Detect which cell encompasses the target text, then output its (x, y) center coordinate. 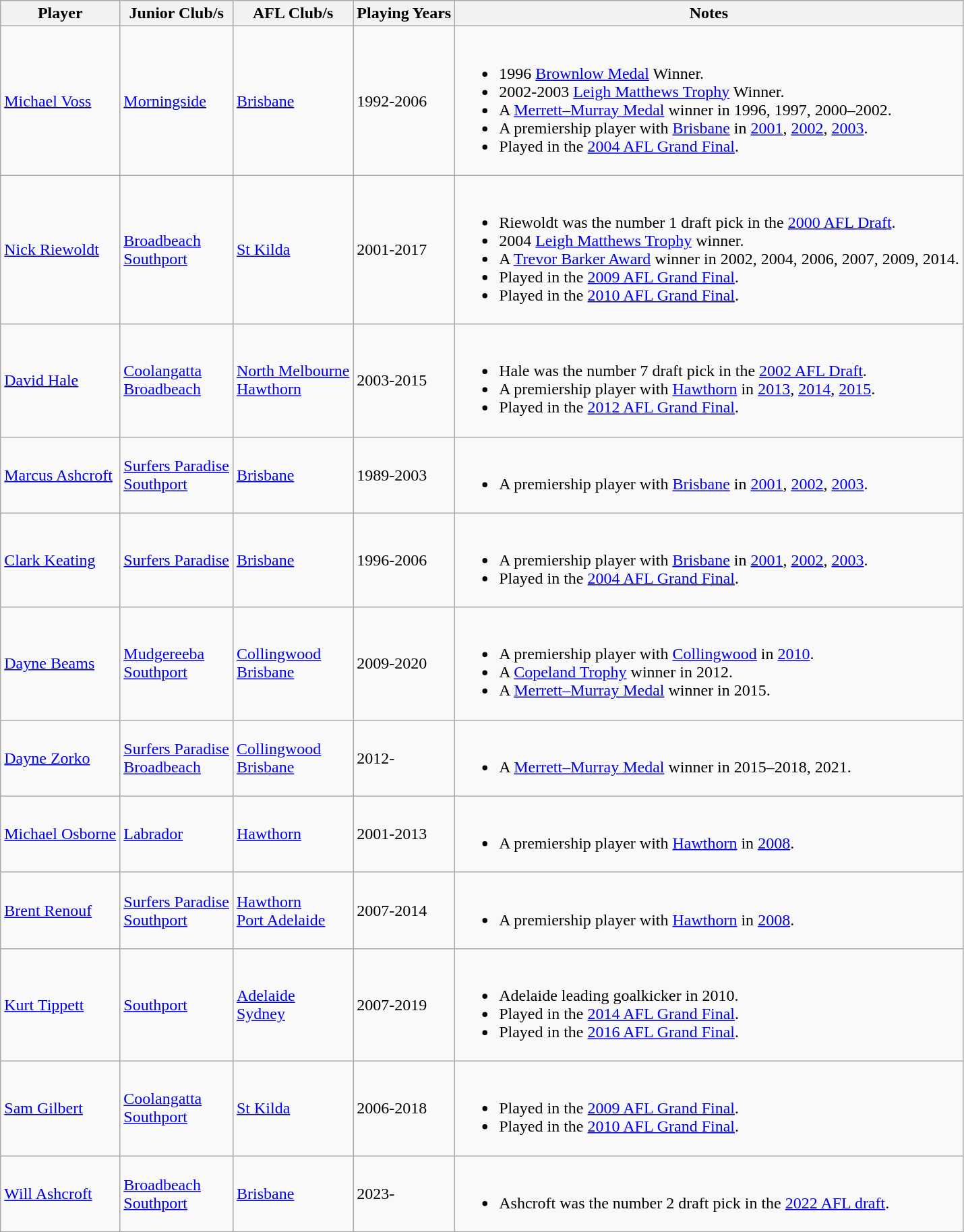
Michael Osborne (61, 834)
CoolangattaBroadbeach (177, 380)
AdelaideSydney (293, 1004)
2006-2018 (404, 1108)
Marcus Ashcroft (61, 474)
2003-2015 (404, 380)
1989-2003 (404, 474)
Labrador (177, 834)
1992-2006 (404, 101)
2009-2020 (404, 663)
Michael Voss (61, 101)
Hale was the number 7 draft pick in the 2002 AFL Draft.A premiership player with Hawthorn in 2013, 2014, 2015.Played in the 2012 AFL Grand Final. (709, 380)
A premiership player with Brisbane in 2001, 2002, 2003. (709, 474)
2001-2013 (404, 834)
Clark Keating (61, 560)
Surfers Paradise (177, 560)
Southport (177, 1004)
2001-2017 (404, 249)
A premiership player with Brisbane in 2001, 2002, 2003.Played in the 2004 AFL Grand Final. (709, 560)
North MelbourneHawthorn (293, 380)
Notes (709, 13)
Morningside (177, 101)
AFL Club/s (293, 13)
Hawthorn (293, 834)
Ashcroft was the number 2 draft pick in the 2022 AFL draft. (709, 1193)
CoolangattaSouthport (177, 1108)
Player (61, 13)
A premiership player with Collingwood in 2010.A Copeland Trophy winner in 2012.A Merrett–Murray Medal winner in 2015. (709, 663)
Played in the 2009 AFL Grand Final.Played in the 2010 AFL Grand Final. (709, 1108)
Kurt Tippett (61, 1004)
Sam Gilbert (61, 1108)
2007-2014 (404, 910)
MudgereebaSouthport (177, 663)
Playing Years (404, 13)
HawthornPort Adelaide (293, 910)
1996-2006 (404, 560)
Nick Riewoldt (61, 249)
Junior Club/s (177, 13)
Adelaide leading goalkicker in 2010.Played in the 2014 AFL Grand Final.Played in the 2016 AFL Grand Final. (709, 1004)
David Hale (61, 380)
2012- (404, 758)
Dayne Zorko (61, 758)
Surfers ParadiseBroadbeach (177, 758)
Dayne Beams (61, 663)
A Merrett–Murray Medal winner in 2015–2018, 2021. (709, 758)
Will Ashcroft (61, 1193)
2023- (404, 1193)
Brent Renouf (61, 910)
2007-2019 (404, 1004)
